Locate the cell with the specified text and output its (X, Y) center coordinate. 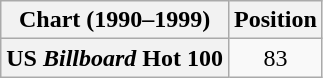
US Billboard Hot 100 (115, 58)
Position (276, 20)
Chart (1990–1999) (115, 20)
83 (276, 58)
